Return the [x, y] coordinate for the center point of the cell that contains the specified text.  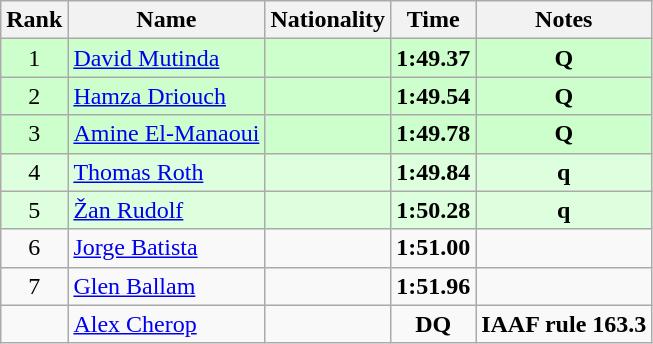
Notes [564, 20]
1:49.37 [434, 58]
Nationality [328, 20]
3 [34, 134]
1:50.28 [434, 210]
1:51.96 [434, 286]
Alex Cherop [166, 324]
Hamza Driouch [166, 96]
2 [34, 96]
7 [34, 286]
5 [34, 210]
Amine El-Manaoui [166, 134]
Glen Ballam [166, 286]
IAAF rule 163.3 [564, 324]
Žan Rudolf [166, 210]
1:51.00 [434, 248]
1 [34, 58]
Jorge Batista [166, 248]
1:49.78 [434, 134]
David Mutinda [166, 58]
Time [434, 20]
6 [34, 248]
Rank [34, 20]
DQ [434, 324]
Name [166, 20]
1:49.54 [434, 96]
4 [34, 172]
Thomas Roth [166, 172]
1:49.84 [434, 172]
